Search for the cell housing the specified text and yield its (x, y) center coordinate. 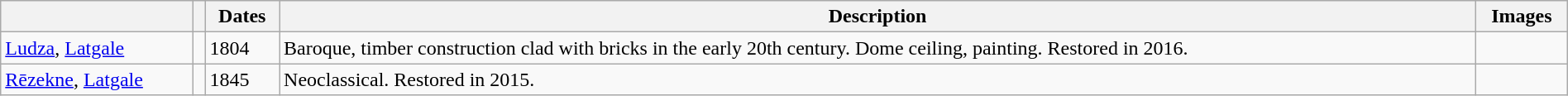
1845 (242, 79)
Baroque, timber construction clad with bricks in the early 20th century. Dome ceiling, painting. Restored in 2016. (878, 48)
Neoclassical. Restored in 2015. (878, 79)
Dates (242, 17)
Rēzekne, Latgale (98, 79)
Images (1522, 17)
Description (878, 17)
1804 (242, 48)
Ludza, Latgale (98, 48)
